Locate the cell with the specified text and output its (X, Y) center coordinate. 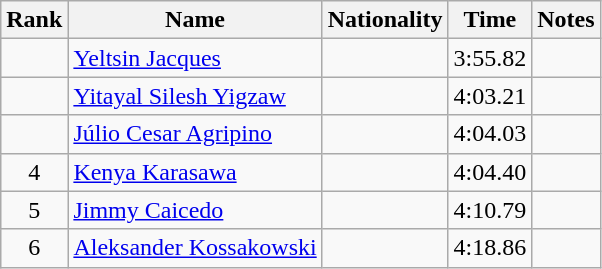
Yitayal Silesh Yigzaw (195, 96)
Yeltsin Jacques (195, 58)
4:04.03 (490, 134)
Aleksander Kossakowski (195, 248)
4:18.86 (490, 248)
4:04.40 (490, 172)
Notes (566, 20)
5 (34, 210)
Júlio Cesar Agripino (195, 134)
Rank (34, 20)
4:10.79 (490, 210)
Name (195, 20)
4 (34, 172)
Jimmy Caicedo (195, 210)
Nationality (385, 20)
Time (490, 20)
4:03.21 (490, 96)
6 (34, 248)
Kenya Karasawa (195, 172)
3:55.82 (490, 58)
